Output the (x, y) coordinate of the center of the cell containing the given text.  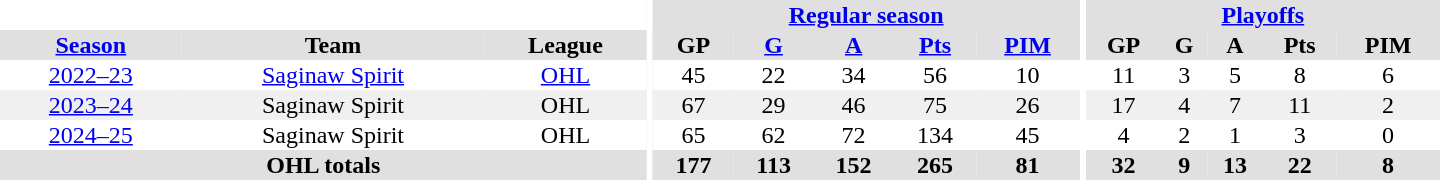
6 (1388, 75)
2022–23 (91, 75)
7 (1235, 105)
34 (854, 75)
32 (1124, 165)
1 (1235, 135)
26 (1028, 105)
152 (854, 165)
2024–25 (91, 135)
81 (1028, 165)
17 (1124, 105)
113 (774, 165)
5 (1235, 75)
67 (694, 105)
13 (1235, 165)
72 (854, 135)
134 (934, 135)
56 (934, 75)
Playoffs (1263, 15)
2023–24 (91, 105)
Team (334, 45)
75 (934, 105)
46 (854, 105)
62 (774, 135)
OHL totals (324, 165)
Regular season (866, 15)
Season (91, 45)
29 (774, 105)
177 (694, 165)
0 (1388, 135)
265 (934, 165)
9 (1184, 165)
65 (694, 135)
League (565, 45)
10 (1028, 75)
